Find where the given text appears and provide that cell's center as (X, Y) coordinate. 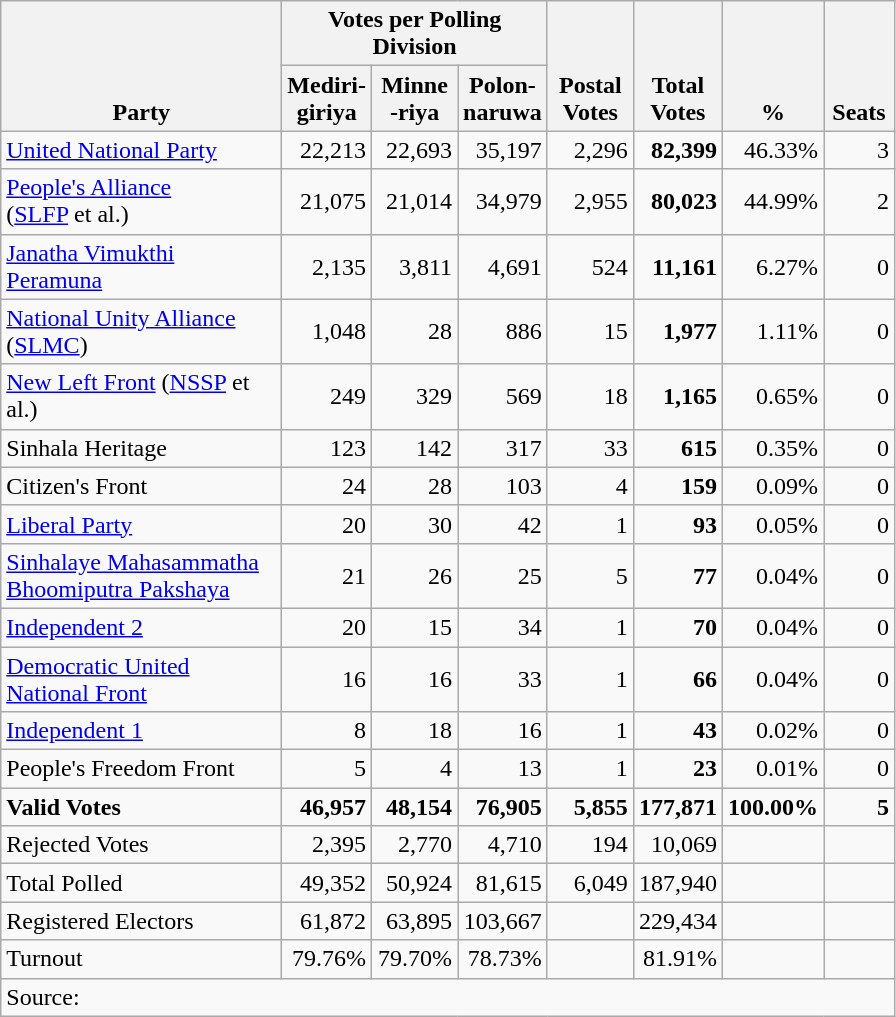
6,049 (590, 883)
Sinhala Heritage (142, 448)
Total Polled (142, 883)
22,693 (415, 150)
Party (142, 66)
4,710 (503, 845)
11,161 (678, 266)
34 (503, 627)
30 (415, 524)
21,075 (327, 202)
Source: (448, 997)
79.76% (327, 959)
PostalVotes (590, 66)
% (772, 66)
93 (678, 524)
61,872 (327, 921)
82,399 (678, 150)
2,395 (327, 845)
66 (678, 678)
National Unity Alliance (SLMC) (142, 332)
Valid Votes (142, 807)
1.11% (772, 332)
159 (678, 486)
New Left Front (NSSP et al.) (142, 396)
42 (503, 524)
63,895 (415, 921)
3,811 (415, 266)
26 (415, 576)
0.02% (772, 731)
317 (503, 448)
43 (678, 731)
886 (503, 332)
10,069 (678, 845)
Turnout (142, 959)
People's Freedom Front (142, 769)
2,296 (590, 150)
24 (327, 486)
76,905 (503, 807)
34,979 (503, 202)
329 (415, 396)
0.05% (772, 524)
615 (678, 448)
5,855 (590, 807)
Independent 1 (142, 731)
United National Party (142, 150)
70 (678, 627)
0.09% (772, 486)
80,023 (678, 202)
23 (678, 769)
1,977 (678, 332)
1,165 (678, 396)
People's Alliance(SLFP et al.) (142, 202)
249 (327, 396)
2,955 (590, 202)
Polon-naruwa (503, 98)
25 (503, 576)
194 (590, 845)
0.01% (772, 769)
569 (503, 396)
Total Votes (678, 66)
123 (327, 448)
46.33% (772, 150)
81.91% (678, 959)
49,352 (327, 883)
Citizen's Front (142, 486)
77 (678, 576)
0.35% (772, 448)
21,014 (415, 202)
Registered Electors (142, 921)
Rejected Votes (142, 845)
0.65% (772, 396)
2,135 (327, 266)
Democratic United National Front (142, 678)
229,434 (678, 921)
4,691 (503, 266)
1,048 (327, 332)
44.99% (772, 202)
3 (860, 150)
8 (327, 731)
187,940 (678, 883)
6.27% (772, 266)
Liberal Party (142, 524)
103 (503, 486)
50,924 (415, 883)
22,213 (327, 150)
48,154 (415, 807)
2 (860, 202)
81,615 (503, 883)
21 (327, 576)
2,770 (415, 845)
Independent 2 (142, 627)
35,197 (503, 150)
524 (590, 266)
13 (503, 769)
103,667 (503, 921)
78.73% (503, 959)
Votes per Polling Division (415, 34)
177,871 (678, 807)
Sinhalaye Mahasammatha Bhoomiputra Pakshaya (142, 576)
Seats (860, 66)
79.70% (415, 959)
Mediri-giriya (327, 98)
46,957 (327, 807)
Minne-riya (415, 98)
142 (415, 448)
100.00% (772, 807)
Janatha Vimukthi Peramuna (142, 266)
